For the text-containing cell, return its midpoint in [X, Y] coordinate format. 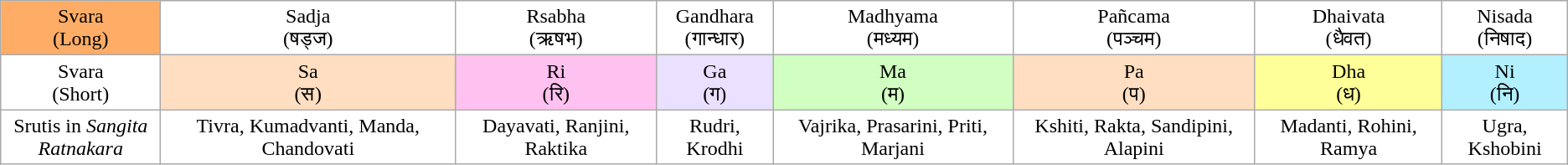
Ga(ग) [715, 82]
Dha(ध) [1349, 82]
Ma(म) [893, 82]
Ri(रि) [556, 82]
Srutis in Sangita Ratnakara [80, 137]
Pañcama(पञ्चम) [1134, 28]
Pa(प) [1134, 82]
Gandhara(गान्धार) [715, 28]
Madanti, Rohini, Ramya [1349, 137]
Svara(Long) [80, 28]
Sa(स) [308, 82]
Vajrika, Prasarini, Priti, Marjani [893, 137]
Rsabha(ऋषभ) [556, 28]
Svara(Short) [80, 82]
Tivra, Kumadvanti, Manda, Chandovati [308, 137]
Ugra, Kshobini [1504, 137]
Rudri, Krodhi [715, 137]
Dayavati, Ranjini, Raktika [556, 137]
Nisada(निषाद) [1504, 28]
Sadja(षड्ज) [308, 28]
Kshiti, Rakta, Sandipini, Alapini [1134, 137]
Dhaivata(धैवत) [1349, 28]
Ni(नि) [1504, 82]
Madhyama(मध्यम) [893, 28]
